Scan for the cell matching the given text and deliver its (x, y) coordinate at center. 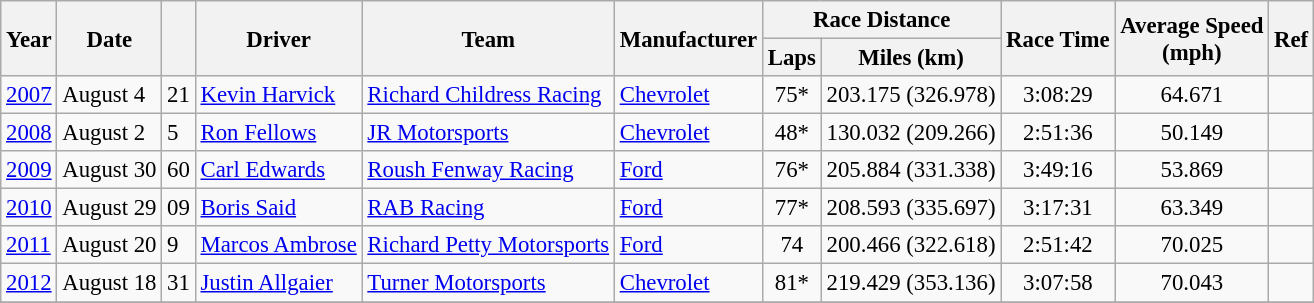
2010 (29, 208)
77* (792, 208)
219.429 (353.136) (911, 283)
21 (178, 95)
64.671 (1192, 95)
Justin Allgaier (278, 283)
81* (792, 283)
31 (178, 283)
Richard Petty Motorsports (488, 245)
130.032 (209.266) (911, 133)
203.175 (326.978) (911, 95)
63.349 (1192, 208)
Average Speed(mph) (1192, 38)
August 29 (110, 208)
Boris Said (278, 208)
Team (488, 38)
Date (110, 38)
Ref (1292, 38)
2:51:36 (1058, 133)
August 30 (110, 170)
2:51:42 (1058, 245)
Race Time (1058, 38)
August 4 (110, 95)
205.884 (331.338) (911, 170)
Marcos Ambrose (278, 245)
Turner Motorsports (488, 283)
JR Motorsports (488, 133)
Richard Childress Racing (488, 95)
August 18 (110, 283)
2007 (29, 95)
2008 (29, 133)
2009 (29, 170)
208.593 (335.697) (911, 208)
76* (792, 170)
70.025 (1192, 245)
60 (178, 170)
2012 (29, 283)
53.869 (1192, 170)
2011 (29, 245)
3:08:29 (1058, 95)
5 (178, 133)
Race Distance (881, 20)
August 2 (110, 133)
74 (792, 245)
3:49:16 (1058, 170)
RAB Racing (488, 208)
Manufacturer (688, 38)
48* (792, 133)
Driver (278, 38)
70.043 (1192, 283)
Carl Edwards (278, 170)
9 (178, 245)
Miles (km) (911, 58)
August 20 (110, 245)
Roush Fenway Racing (488, 170)
50.149 (1192, 133)
3:17:31 (1058, 208)
Laps (792, 58)
09 (178, 208)
3:07:58 (1058, 283)
75* (792, 95)
Year (29, 38)
200.466 (322.618) (911, 245)
Kevin Harvick (278, 95)
Ron Fellows (278, 133)
